Detect which cell encompasses the target text, then output its [X, Y] center coordinate. 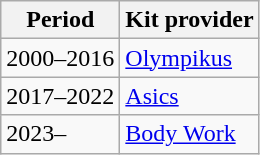
2023– [60, 134]
Asics [190, 96]
Body Work [190, 134]
Period [60, 20]
2017–2022 [60, 96]
2000–2016 [60, 58]
Olympikus [190, 58]
Kit provider [190, 20]
